Pinpoint the cell where the given text exists, returning its (X, Y) midpoint coordinate. 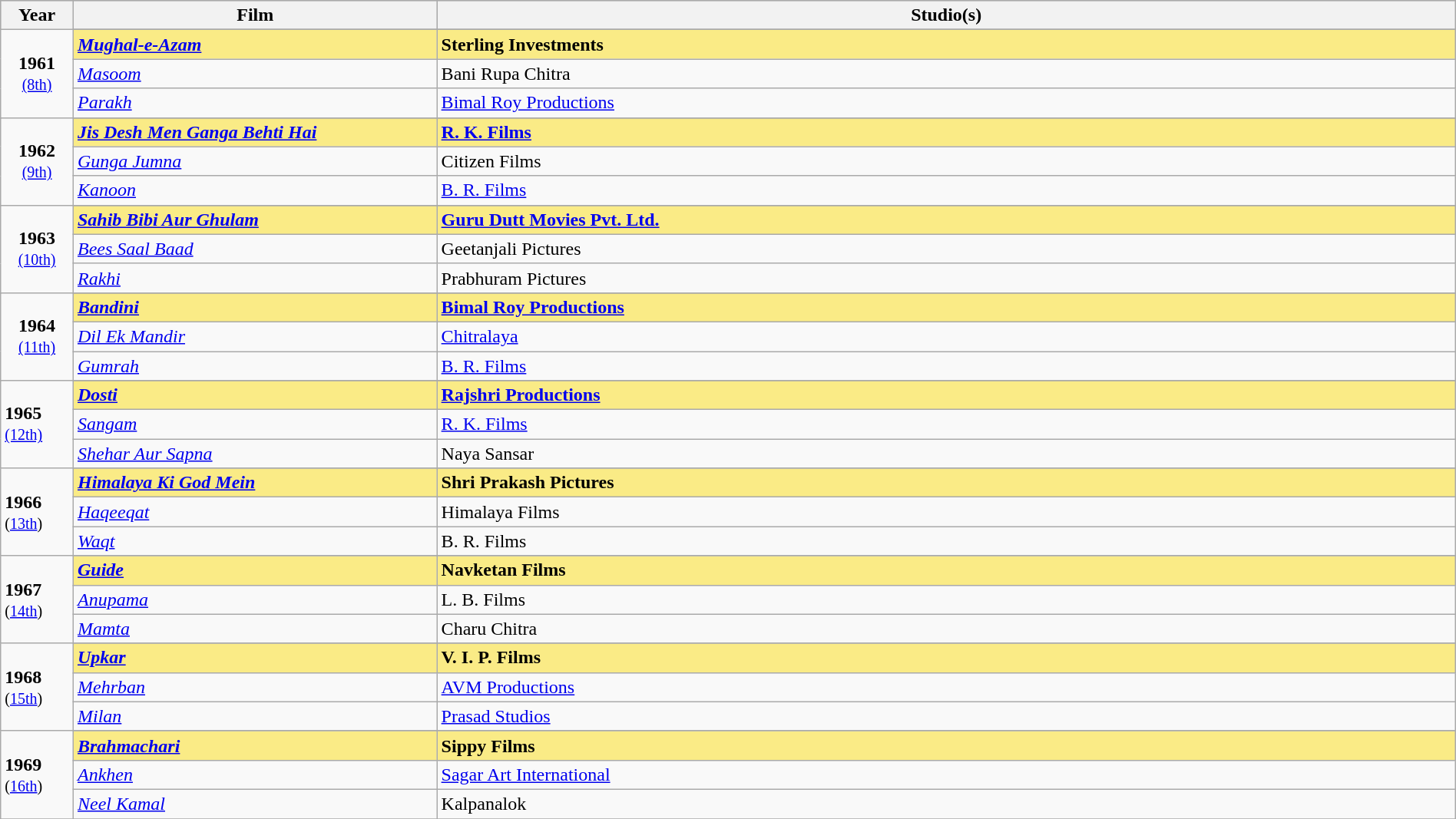
Navketan Films (946, 570)
Naya Sansar (946, 454)
Sangam (255, 424)
Sippy Films (946, 745)
Mehrban (255, 687)
Shehar Aur Sapna (255, 454)
Jis Desh Men Ganga Behti Hai (255, 132)
Himalaya Ki God Mein (255, 483)
Prabhuram Pictures (946, 278)
Kanoon (255, 190)
Studio(s) (946, 15)
Citizen Films (946, 161)
Kalpanalok (946, 804)
Upkar (255, 658)
Shri Prakash Pictures (946, 483)
V. I. P. Films (946, 658)
1968(15th) (37, 687)
Chitralaya (946, 336)
1962(9th) (37, 161)
Film (255, 15)
Year (37, 15)
Sahib Bibi Aur Ghulam (255, 220)
Bandini (255, 307)
1965 (12th) (37, 424)
Dil Ek Mandir (255, 336)
1967(14th) (37, 599)
Rakhi (255, 278)
Charu Chitra (946, 629)
Bees Saal Baad (255, 249)
Guru Dutt Movies Pvt. Ltd. (946, 220)
Masoom (255, 74)
Brahmachari (255, 745)
Mamta (255, 629)
AVM Productions (946, 687)
Neel Kamal (255, 804)
1963(10th) (37, 249)
Prasad Studios (946, 716)
Guide (255, 570)
Waqt (255, 541)
L. B. Films (946, 599)
1964(11th) (37, 336)
Geetanjali Pictures (946, 249)
1969(16th) (37, 774)
1966 (13th) (37, 512)
Himalaya Films (946, 512)
Gunga Jumna (255, 161)
Rajshri Productions (946, 395)
Sagar Art International (946, 774)
Dosti (255, 395)
Parakh (255, 103)
Mughal-e-Azam (255, 45)
Anupama (255, 599)
Gumrah (255, 366)
Bani Rupa Chitra (946, 74)
Sterling Investments (946, 45)
Milan (255, 716)
Haqeeqat (255, 512)
1961(8th) (37, 74)
Ankhen (255, 774)
